For the text-containing cell, return its midpoint in [x, y] coordinate format. 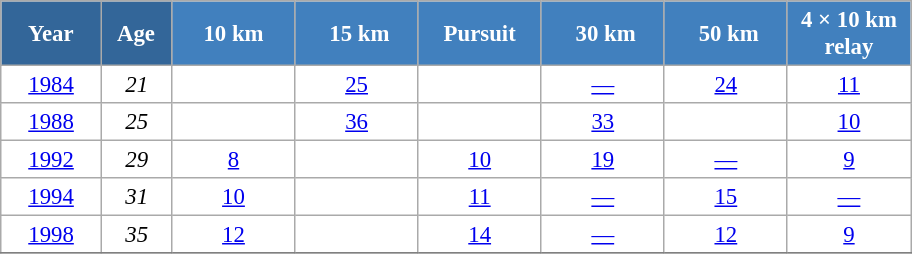
14 [480, 235]
36 [356, 122]
1988 [52, 122]
1984 [52, 85]
33 [602, 122]
29 [136, 160]
Year [52, 34]
31 [136, 197]
Age [136, 34]
1992 [52, 160]
21 [136, 85]
1994 [52, 197]
19 [602, 160]
15 [726, 197]
24 [726, 85]
35 [136, 235]
30 km [602, 34]
4 × 10 km relay [848, 34]
8 [234, 160]
10 km [234, 34]
50 km [726, 34]
1998 [52, 235]
15 km [356, 34]
Pursuit [480, 34]
